Output the [x, y] coordinate of the center of the cell containing the given text.  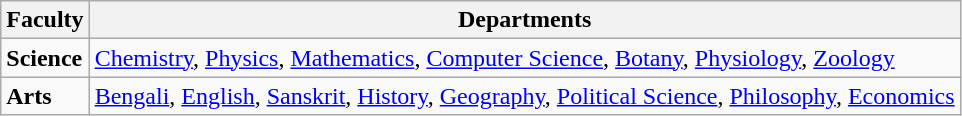
Chemistry, Physics, Mathematics, Computer Science, Botany, Physiology, Zoology [524, 58]
Departments [524, 20]
Faculty [45, 20]
Arts [45, 96]
Bengali, English, Sanskrit, History, Geography, Political Science, Philosophy, Economics [524, 96]
Science [45, 58]
